Extract the (x, y) coordinate from the center of the cell holding the provided text.  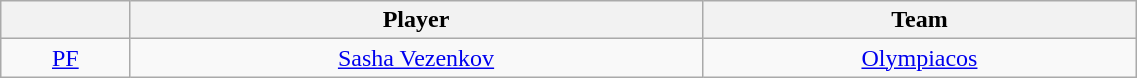
Sasha Vezenkov (416, 58)
Player (416, 20)
Olympiacos (920, 58)
Team (920, 20)
PF (66, 58)
